Locate the cell with the specified text and output its [x, y] center coordinate. 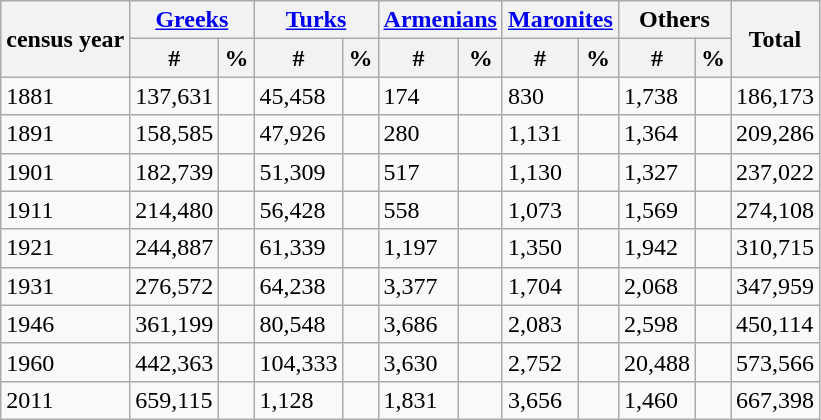
1,460 [656, 400]
2,068 [656, 286]
104,333 [298, 362]
1,738 [656, 96]
1,364 [656, 134]
64,238 [298, 286]
186,173 [776, 96]
1921 [66, 248]
517 [418, 172]
1,130 [540, 172]
573,566 [776, 362]
1960 [66, 362]
2,083 [540, 324]
137,631 [174, 96]
3,377 [418, 286]
158,585 [174, 134]
Maronites [560, 20]
558 [418, 210]
census year [66, 39]
361,199 [174, 324]
1881 [66, 96]
214,480 [174, 210]
280 [418, 134]
347,959 [776, 286]
1,073 [540, 210]
182,739 [174, 172]
61,339 [298, 248]
274,108 [776, 210]
2011 [66, 400]
237,022 [776, 172]
80,548 [298, 324]
2,598 [656, 324]
3,630 [418, 362]
1,704 [540, 286]
1,942 [656, 248]
1911 [66, 210]
56,428 [298, 210]
1,197 [418, 248]
51,309 [298, 172]
1946 [66, 324]
3,656 [540, 400]
Total [776, 39]
310,715 [776, 248]
45,458 [298, 96]
20,488 [656, 362]
442,363 [174, 362]
276,572 [174, 286]
1,350 [540, 248]
1,831 [418, 400]
450,114 [776, 324]
1891 [66, 134]
667,398 [776, 400]
1,327 [656, 172]
2,752 [540, 362]
3,686 [418, 324]
1,128 [298, 400]
1931 [66, 286]
47,926 [298, 134]
244,887 [174, 248]
1,569 [656, 210]
1901 [66, 172]
Armenians [440, 20]
830 [540, 96]
Others [674, 20]
209,286 [776, 134]
174 [418, 96]
659,115 [174, 400]
1,131 [540, 134]
Greeks [192, 20]
Turks [316, 20]
